Detect which cell encompasses the target text, then output its (X, Y) center coordinate. 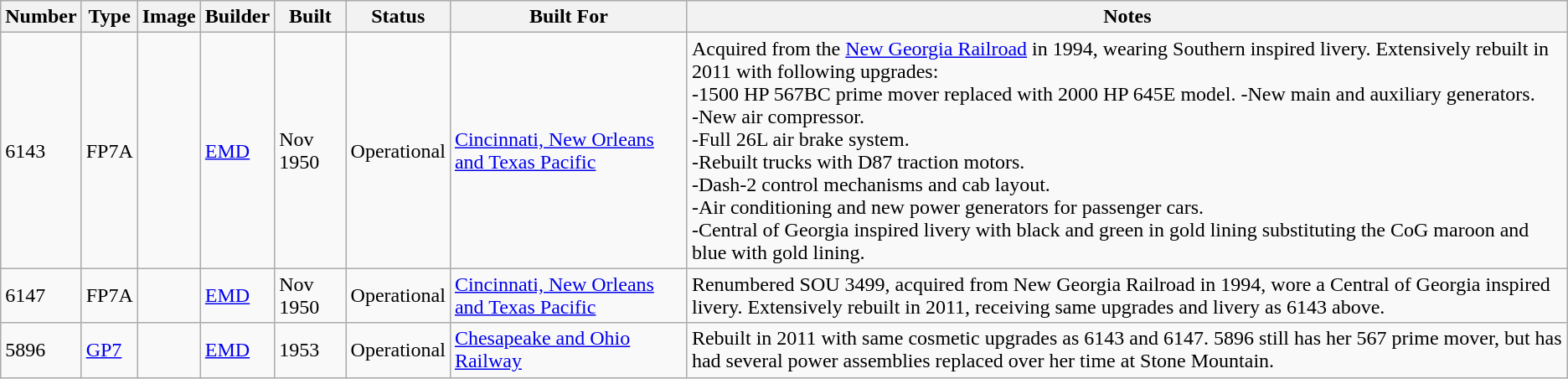
Notes (1127, 17)
Number (41, 17)
1953 (310, 350)
Built For (568, 17)
Chesapeake and Ohio Railway (568, 350)
Status (398, 17)
GP7 (109, 350)
6147 (41, 295)
Type (109, 17)
5896 (41, 350)
Image (169, 17)
Built (310, 17)
Builder (237, 17)
6143 (41, 151)
